Pinpoint the cell where the given text exists, returning its [x, y] midpoint coordinate. 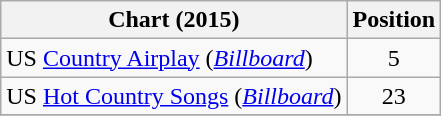
Position [394, 20]
Chart (2015) [174, 20]
US Country Airplay (Billboard) [174, 58]
US Hot Country Songs (Billboard) [174, 96]
23 [394, 96]
5 [394, 58]
